From the cell containing the given text, extract its center point as [X, Y] coordinate. 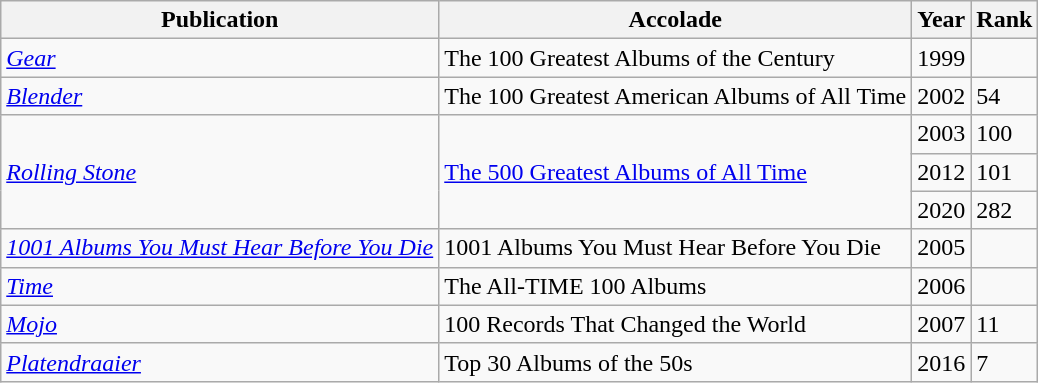
2006 [942, 286]
The 100 Greatest American Albums of All Time [676, 96]
Rank [1004, 20]
2012 [942, 172]
100 Records That Changed the World [676, 324]
The 100 Greatest Albums of the Century [676, 58]
Mojo [220, 324]
2002 [942, 96]
Year [942, 20]
Rolling Stone [220, 172]
11 [1004, 324]
Publication [220, 20]
2003 [942, 134]
Top 30 Albums of the 50s [676, 362]
Time [220, 286]
The All-TIME 100 Albums [676, 286]
7 [1004, 362]
Blender [220, 96]
1999 [942, 58]
100 [1004, 134]
Gear [220, 58]
2020 [942, 210]
2007 [942, 324]
54 [1004, 96]
Platendraaier [220, 362]
2005 [942, 248]
Accolade [676, 20]
The 500 Greatest Albums of All Time [676, 172]
282 [1004, 210]
2016 [942, 362]
101 [1004, 172]
